Output the [x, y] coordinate of the center of the cell containing the given text.  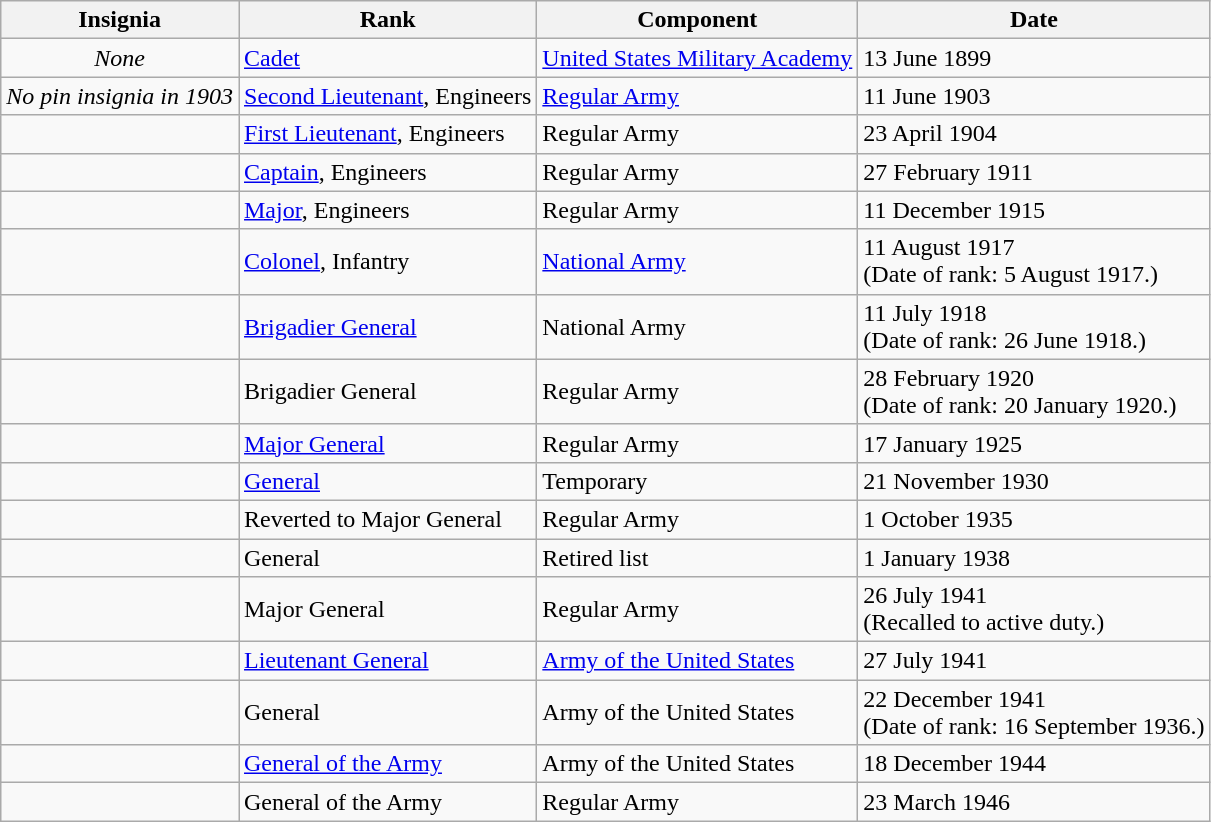
13 June 1899 [1034, 58]
11 August 1917(Date of rank: 5 August 1917.) [1034, 262]
27 July 1941 [1034, 661]
None [120, 58]
Rank [387, 20]
Second Lieutenant, Engineers [387, 96]
Cadet [387, 58]
United States Military Academy [698, 58]
Reverted to Major General [387, 519]
11 June 1903 [1034, 96]
23 April 1904 [1034, 134]
11 July 1918(Date of rank: 26 June 1918.) [1034, 326]
11 December 1915 [1034, 210]
1 October 1935 [1034, 519]
22 December 1941(Date of rank: 16 September 1936.) [1034, 712]
Retired list [698, 557]
Major, Engineers [387, 210]
Lieutenant General [387, 661]
27 February 1911 [1034, 172]
Captain, Engineers [387, 172]
First Lieutenant, Engineers [387, 134]
Component [698, 20]
21 November 1930 [1034, 481]
Insignia [120, 20]
1 January 1938 [1034, 557]
28 February 1920(Date of rank: 20 January 1920.) [1034, 392]
26 July 1941(Recalled to active duty.) [1034, 610]
23 March 1946 [1034, 802]
No pin insignia in 1903 [120, 96]
Temporary [698, 481]
Date [1034, 20]
18 December 1944 [1034, 764]
Colonel, Infantry [387, 262]
17 January 1925 [1034, 443]
